Extract the [x, y] coordinate from the center of the cell holding the provided text.  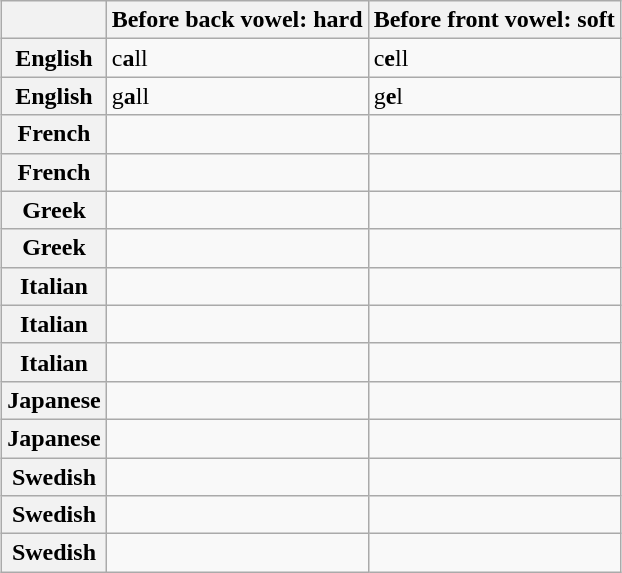
call [237, 58]
gall [237, 96]
cell [494, 58]
Before back vowel: hard [237, 20]
Before front vowel: soft [494, 20]
gel [494, 96]
